Search for the cell housing the specified text and yield its [X, Y] center coordinate. 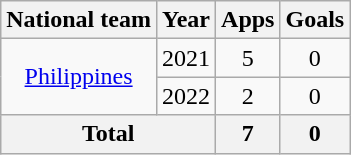
National team [79, 20]
Apps [248, 20]
7 [248, 134]
2 [248, 96]
Goals [315, 20]
Total [108, 134]
5 [248, 58]
Philippines [79, 77]
2021 [186, 58]
Year [186, 20]
2022 [186, 96]
